Output the (x, y) coordinate of the center of the cell containing the given text.  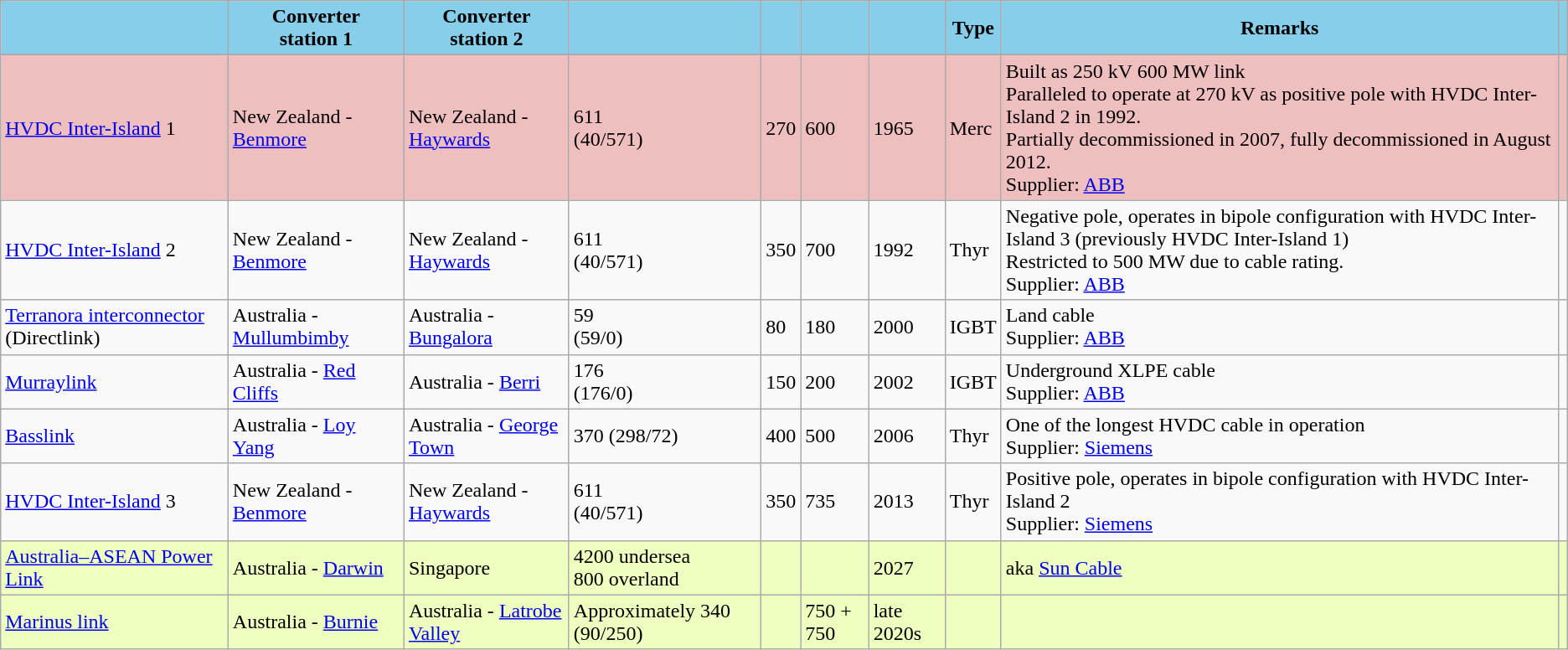
Australia - George Town (486, 436)
500 (834, 436)
Australia - Mullumbimby (316, 327)
2006 (906, 436)
Terranora interconnector (Directlink) (115, 327)
370 (298/72) (665, 436)
Type (973, 28)
176 (176/0) (665, 382)
Marinus link (115, 622)
Merc (973, 127)
Australia - Bungalora (486, 327)
80 (781, 327)
Australia - Berri (486, 382)
Positive pole, operates in bipole configuration with HVDC Inter-Island 2Supplier: Siemens (1280, 502)
Remarks (1280, 28)
Australia - Loy Yang (316, 436)
600 (834, 127)
2000 (906, 327)
Australia - Latrobe Valley (486, 622)
late 2020s (906, 622)
Approximately 340 (90/250) (665, 622)
2002 (906, 382)
4200 undersea 800 overland (665, 568)
750 + 750 (834, 622)
HVDC Inter-Island 1 (115, 127)
Underground XLPE cable Supplier: ABB (1280, 382)
Land cable Supplier: ABB (1280, 327)
Australia - Darwin (316, 568)
59 (59/0) (665, 327)
Converterstation 2 (486, 28)
Australia - Burnie (316, 622)
One of the longest HVDC cable in operation Supplier: Siemens (1280, 436)
HVDC Inter-Island 3 (115, 502)
aka Sun Cable (1280, 568)
Singapore (486, 568)
400 (781, 436)
HVDC Inter-Island 2 (115, 250)
270 (781, 127)
Australia - Red Cliffs (316, 382)
Converterstation 1 (316, 28)
200 (834, 382)
2027 (906, 568)
735 (834, 502)
Australia–ASEAN Power Link (115, 568)
1992 (906, 250)
Murraylink (115, 382)
700 (834, 250)
Basslink (115, 436)
2013 (906, 502)
150 (781, 382)
180 (834, 327)
1965 (906, 127)
